Locate the cell with the specified text and output its (X, Y) center coordinate. 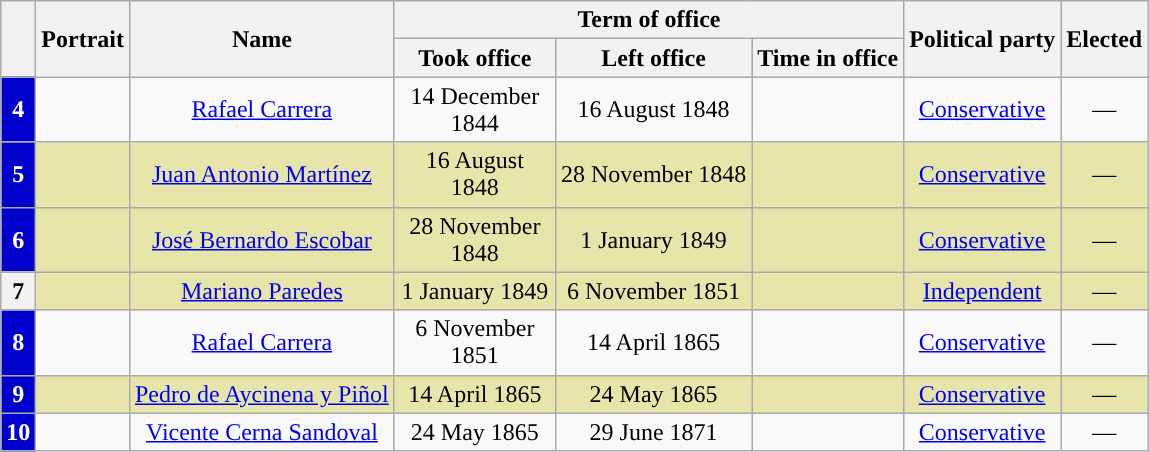
Pedro de Aycinena y Piñol (262, 394)
Mariano Paredes (262, 291)
José Bernardo Escobar (262, 240)
29 June 1871 (653, 432)
5 (18, 174)
Time in office (828, 58)
Political party (982, 39)
10 (18, 432)
Portrait (83, 39)
Left office (653, 58)
14 December 1844 (474, 110)
Independent (982, 291)
7 (18, 291)
8 (18, 342)
Vicente Cerna Sandoval (262, 432)
6 (18, 240)
Elected (1104, 39)
Term of office (648, 20)
9 (18, 394)
Took office (474, 58)
Name (262, 39)
Juan Antonio Martínez (262, 174)
4 (18, 110)
